Search for the cell housing the specified text and yield its (X, Y) center coordinate. 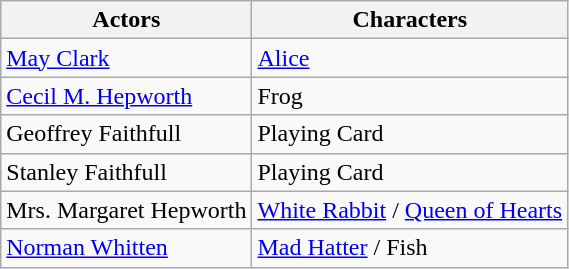
Characters (410, 20)
Mad Hatter / Fish (410, 248)
Alice (410, 58)
Frog (410, 96)
Mrs. Margaret Hepworth (126, 210)
May Clark (126, 58)
Actors (126, 20)
Cecil M. Hepworth (126, 96)
Geoffrey Faithfull (126, 134)
White Rabbit / Queen of Hearts (410, 210)
Stanley Faithfull (126, 172)
Norman Whitten (126, 248)
